Capture the cell that displays the provided text and extract its [x, y] central coordinate. 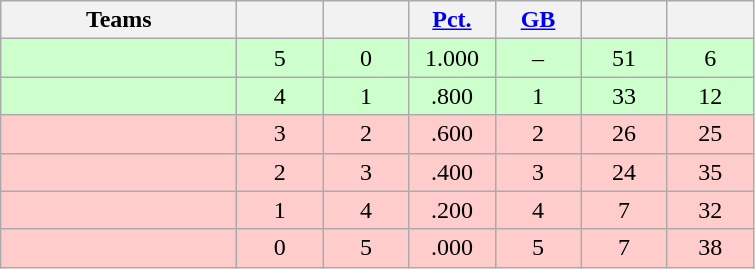
Pct. [452, 20]
.400 [452, 172]
35 [710, 172]
33 [624, 96]
1.000 [452, 58]
26 [624, 134]
38 [710, 248]
.600 [452, 134]
24 [624, 172]
.200 [452, 210]
– [538, 58]
51 [624, 58]
25 [710, 134]
12 [710, 96]
32 [710, 210]
6 [710, 58]
.800 [452, 96]
.000 [452, 248]
Teams [119, 20]
GB [538, 20]
